Return [x, y] of the center of cell containing provided text 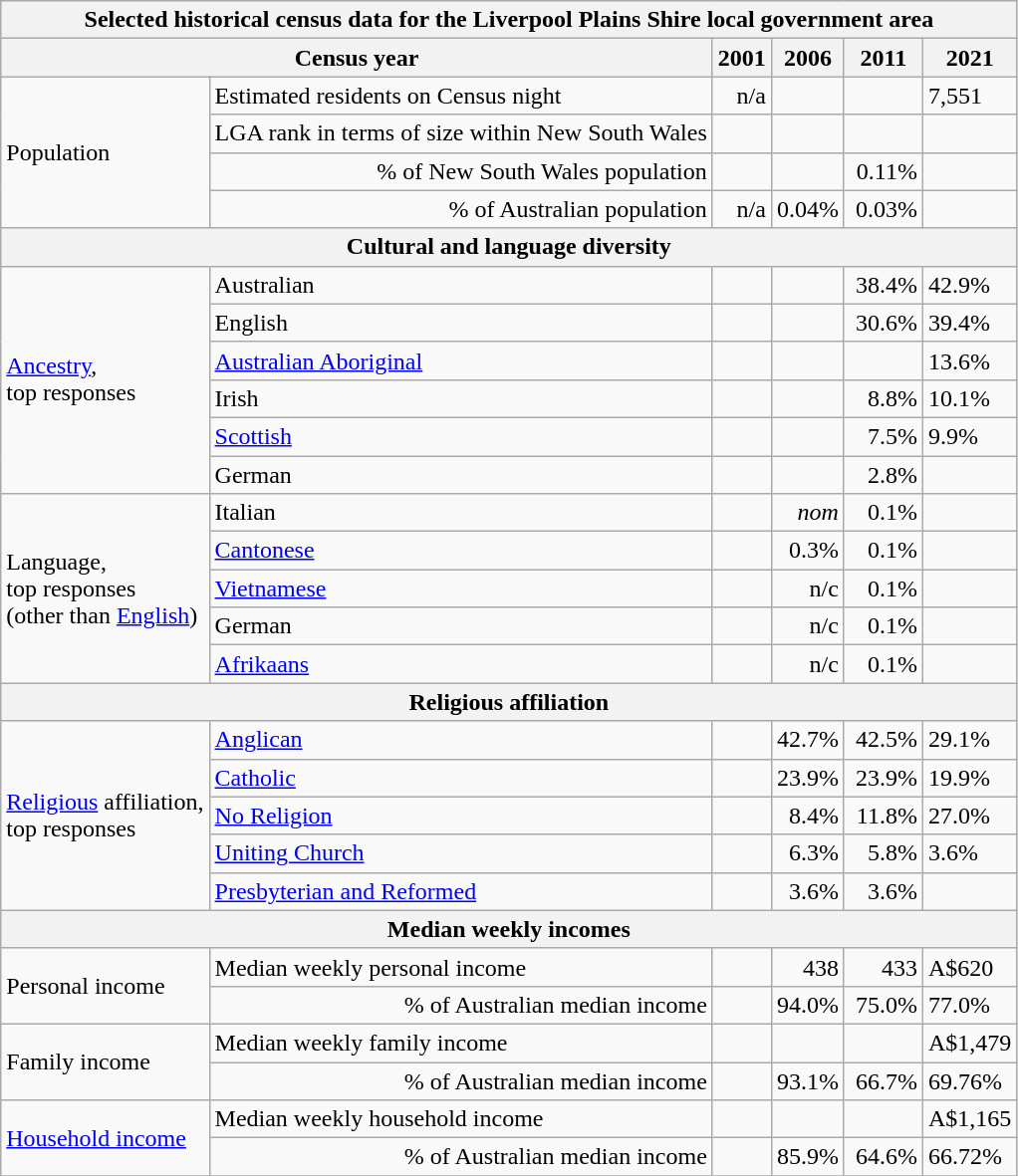
64.6% [883, 1157]
438 [807, 967]
A$620 [969, 967]
Language,top responses(other than English) [106, 588]
85.9% [807, 1157]
Presbyterian and Reformed [460, 891]
Cultural and language diversity [509, 247]
39.4% [969, 323]
No Religion [460, 816]
10.1% [969, 398]
Census year [357, 58]
93.1% [807, 1080]
0.11% [883, 171]
9.9% [969, 436]
42.7% [807, 740]
8.8% [883, 398]
% of New South Wales population [460, 171]
Population [106, 152]
Household income [106, 1138]
Australian Aboriginal [460, 360]
0.03% [883, 209]
2021 [969, 58]
75.0% [883, 1005]
Italian [460, 513]
Scottish [460, 436]
English [460, 323]
Cantonese [460, 551]
8.4% [807, 816]
7,551 [969, 96]
77.0% [969, 1005]
A$1,165 [969, 1119]
Catholic [460, 778]
Religious affiliation [509, 702]
Estimated residents on Census night [460, 96]
2011 [883, 58]
Vietnamese [460, 588]
7.5% [883, 436]
2006 [807, 58]
42.9% [969, 285]
Australian [460, 285]
Family income [106, 1061]
19.9% [969, 778]
Selected historical census data for the Liverpool Plains Shire local government area [509, 20]
94.0% [807, 1005]
2.8% [883, 475]
Religious affiliation,top responses [106, 816]
Afrikaans [460, 664]
Anglican [460, 740]
Median weekly personal income [460, 967]
2001 [741, 58]
6.3% [807, 853]
Median weekly family income [460, 1043]
66.72% [969, 1157]
42.5% [883, 740]
27.0% [969, 816]
Irish [460, 398]
Median weekly incomes [509, 929]
11.8% [883, 816]
% of Australian population [460, 209]
Uniting Church [460, 853]
A$1,479 [969, 1043]
433 [883, 967]
66.7% [883, 1080]
69.76% [969, 1080]
Median weekly household income [460, 1119]
nom [807, 513]
30.6% [883, 323]
Ancestry,top responses [106, 379]
13.6% [969, 360]
38.4% [883, 285]
29.1% [969, 740]
0.04% [807, 209]
0.3% [807, 551]
LGA rank in terms of size within New South Wales [460, 133]
5.8% [883, 853]
Personal income [106, 986]
